Provide the (X, Y) coordinate of the cell's center where the given text is located.  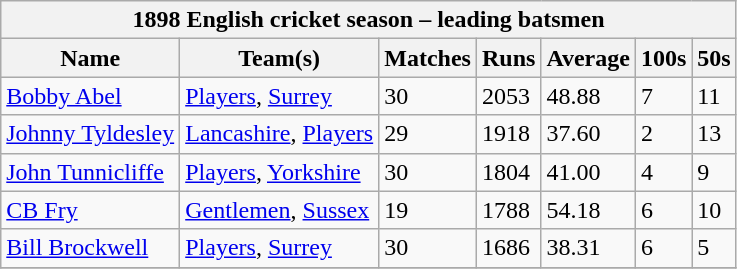
54.18 (588, 210)
CB Fry (90, 210)
1788 (508, 210)
9 (714, 172)
John Tunnicliffe (90, 172)
10 (714, 210)
1918 (508, 134)
Average (588, 58)
Runs (508, 58)
Johnny Tyldesley (90, 134)
Bill Brockwell (90, 248)
37.60 (588, 134)
2 (663, 134)
11 (714, 96)
1686 (508, 248)
41.00 (588, 172)
29 (428, 134)
13 (714, 134)
5 (714, 248)
Name (90, 58)
50s (714, 58)
1898 English cricket season – leading batsmen (368, 20)
Lancashire, Players (280, 134)
Bobby Abel (90, 96)
Team(s) (280, 58)
38.31 (588, 248)
Gentlemen, Sussex (280, 210)
100s (663, 58)
Matches (428, 58)
19 (428, 210)
4 (663, 172)
2053 (508, 96)
7 (663, 96)
48.88 (588, 96)
Players, Yorkshire (280, 172)
1804 (508, 172)
